Pinpoint the cell where the given text exists, returning its (x, y) midpoint coordinate. 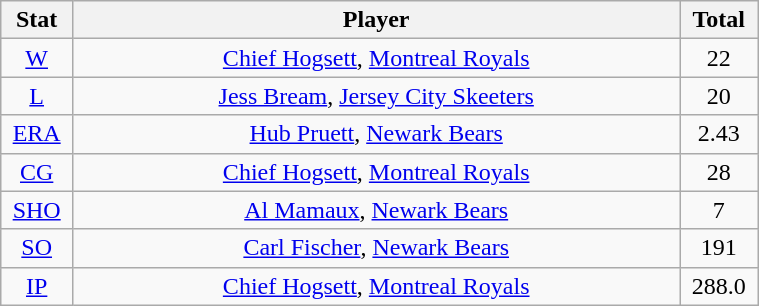
Hub Pruett, Newark Bears (376, 134)
Al Mamaux, Newark Bears (376, 210)
Jess Bream, Jersey City Skeeters (376, 96)
Total (719, 20)
Stat (37, 20)
28 (719, 172)
288.0 (719, 286)
IP (37, 286)
CG (37, 172)
L (37, 96)
7 (719, 210)
ERA (37, 134)
Carl Fischer, Newark Bears (376, 248)
SHO (37, 210)
SO (37, 248)
20 (719, 96)
22 (719, 58)
2.43 (719, 134)
191 (719, 248)
W (37, 58)
Player (376, 20)
